Locate the cell with the specified text and output its [x, y] center coordinate. 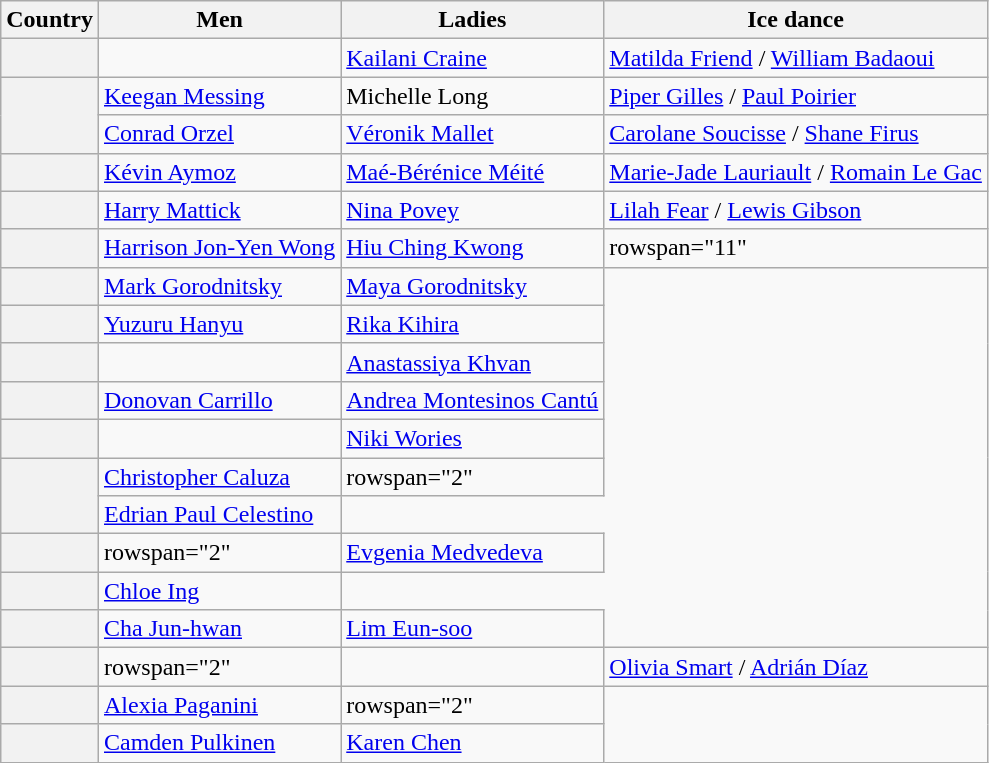
Harrison Jon-Yen Wong [219, 248]
Country [50, 20]
Yuzuru Hanyu [219, 324]
Alexia Paganini [219, 705]
Michelle Long [472, 96]
Keegan Messing [219, 96]
Lilah Fear / Lewis Gibson [796, 210]
Nina Povey [472, 210]
Andrea Montesinos Cantú [472, 400]
Harry Mattick [219, 210]
Kailani Craine [472, 58]
Véronik Mallet [472, 134]
Piper Gilles / Paul Poirier [796, 96]
Donovan Carrillo [219, 400]
Chloe Ing [219, 591]
Cha Jun-hwan [219, 629]
Maé-Bérénice Méité [472, 172]
Olivia Smart / Adrián Díaz [796, 667]
Kévin Aymoz [219, 172]
Ladies [472, 20]
Christopher Caluza [219, 477]
Camden Pulkinen [219, 743]
Karen Chen [472, 743]
Matilda Friend / William Badaoui [796, 58]
Maya Gorodnitsky [472, 286]
Rika Kihira [472, 324]
Lim Eun-soo [472, 629]
Carolane Soucisse / Shane Firus [796, 134]
Hiu Ching Kwong [472, 248]
Anastassiya Khvan [472, 362]
Edrian Paul Celestino [219, 515]
Marie-Jade Lauriault / Romain Le Gac [796, 172]
Evgenia Medvedeva [472, 553]
rowspan="11" [796, 248]
Men [219, 20]
Niki Wories [472, 438]
Ice dance [796, 20]
Mark Gorodnitsky [219, 286]
Conrad Orzel [219, 134]
